Return (x, y) of the center of cell containing provided text 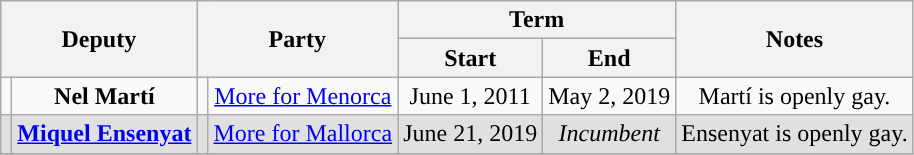
More for Menorca (303, 96)
End (610, 58)
Nel Martí (104, 96)
Notes (794, 39)
June 21, 2019 (470, 134)
Term (537, 20)
Miquel Ensenyat (104, 134)
May 2, 2019 (610, 96)
June 1, 2011 (470, 96)
More for Mallorca (303, 134)
Start (470, 58)
Party (298, 39)
Deputy (99, 39)
Incumbent (610, 134)
Ensenyat is openly gay. (794, 134)
Martí is openly gay. (794, 96)
